Detect which cell encompasses the target text, then output its [x, y] center coordinate. 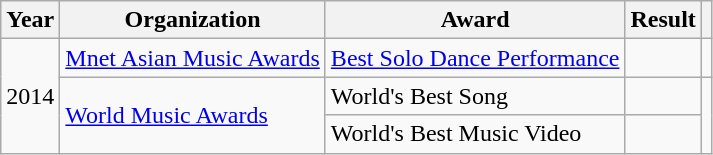
Result [663, 20]
Award [475, 20]
World's Best Music Video [475, 134]
Mnet Asian Music Awards [193, 58]
Year [30, 20]
World's Best Song [475, 96]
Best Solo Dance Performance [475, 58]
World Music Awards [193, 115]
2014 [30, 96]
Organization [193, 20]
